Identify which cell holds the provided text, then report its (X, Y) central coordinate. 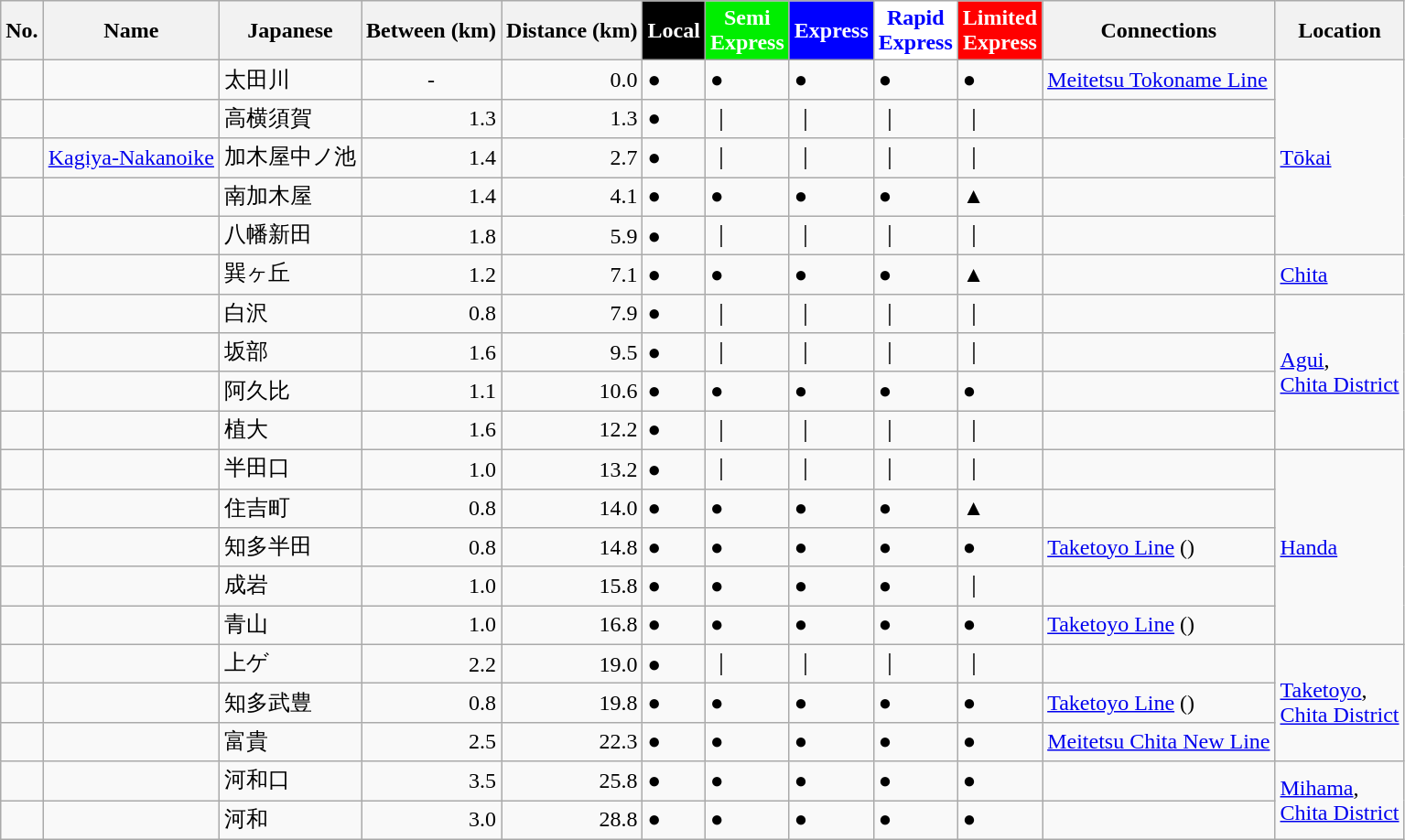
Semi Express (747, 31)
2.7 (572, 157)
2.2 (432, 664)
Meitetsu Chita New Line (1159, 741)
知多武豊 (289, 703)
7.1 (572, 275)
3.0 (432, 820)
4.1 (572, 198)
太田川 (289, 81)
Mihama,Chita District (1340, 800)
河和 (289, 820)
14.0 (572, 509)
Taketoyo,Chita District (1340, 703)
知多半田 (289, 547)
Distance (km) (572, 31)
1.8 (432, 236)
Limited Express (1000, 31)
15.8 (572, 586)
Meitetsu Tokoname Line (1159, 81)
Location (1340, 31)
9.5 (572, 353)
Kagiya-Nakanoike (131, 157)
半田口 (289, 468)
Local (674, 31)
22.3 (572, 741)
19.0 (572, 664)
河和口 (289, 781)
坂部 (289, 353)
Rapid Express (915, 31)
Japanese (289, 31)
Express (831, 31)
13.2 (572, 468)
10.6 (572, 392)
上ゲ (289, 664)
Agui,Chita District (1340, 372)
青山 (289, 626)
12.2 (572, 430)
7.9 (572, 313)
住吉町 (289, 509)
Name (131, 31)
19.8 (572, 703)
14.8 (572, 547)
2.5 (432, 741)
成岩 (289, 586)
Handa (1340, 547)
5.9 (572, 236)
八幡新田 (289, 236)
加木屋中ノ池 (289, 157)
富貴 (289, 741)
高横須賀 (289, 119)
Connections (1159, 31)
28.8 (572, 820)
- (432, 81)
Between (km) (432, 31)
0.0 (572, 81)
No. (22, 31)
3.5 (432, 781)
巽ヶ丘 (289, 275)
Chita (1340, 275)
Tōkai (1340, 157)
25.8 (572, 781)
植大 (289, 430)
阿久比 (289, 392)
1.2 (432, 275)
16.8 (572, 626)
1.1 (432, 392)
白沢 (289, 313)
南加木屋 (289, 198)
